Locate the cell with the specified text and output its [X, Y] center coordinate. 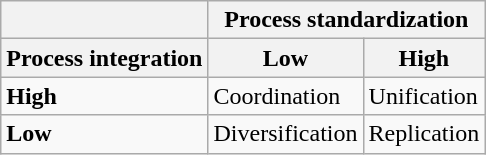
Process integration [104, 58]
Diversification [286, 134]
Process standardization [346, 20]
Unification [424, 96]
Coordination [286, 96]
Replication [424, 134]
